Return (x, y) of the center of cell containing provided text 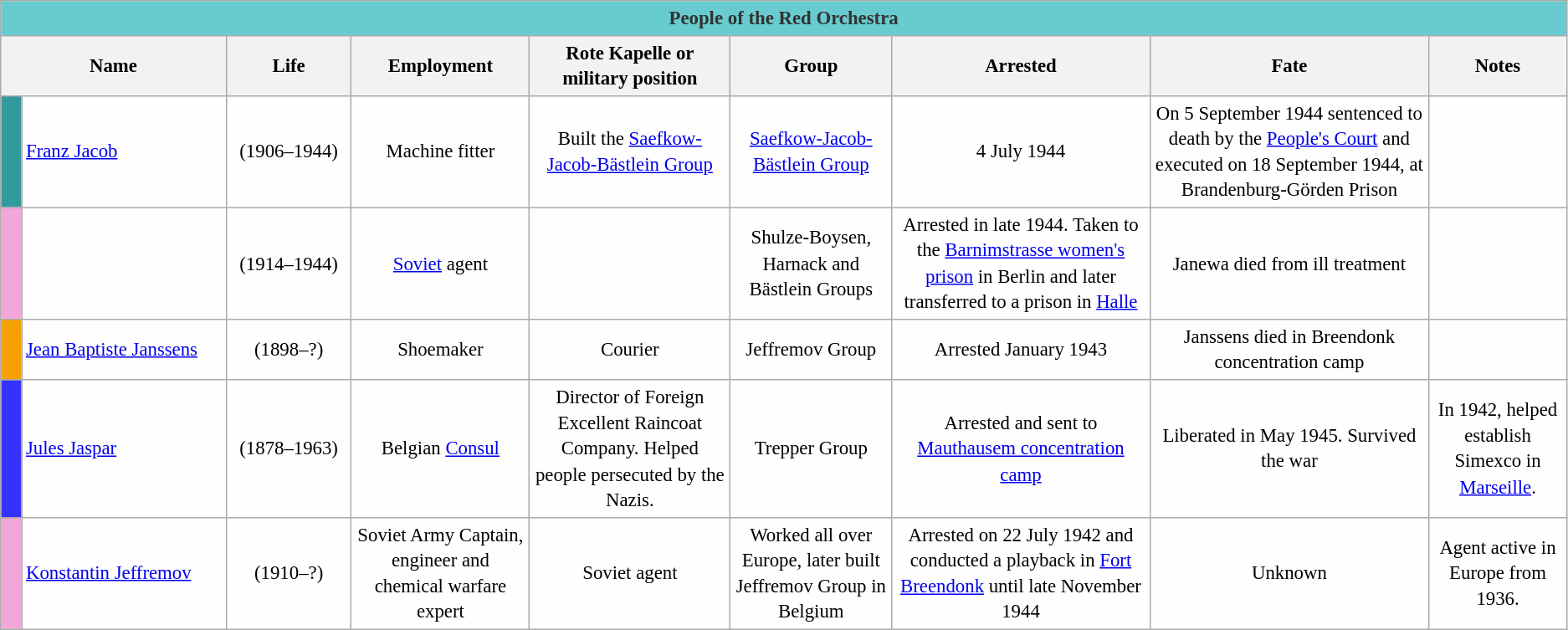
People of the Red Orchestra (784, 18)
Worked all over Europe, later built Jeffremov Group in Belgium (812, 573)
Name (114, 65)
(1878–1963) (289, 448)
Director of Foreign Excellent Raincoat Company. Helped people persecuted by the Nazis. (630, 448)
In 1942, helped establish Simexco in Marseille. (1498, 448)
Arrested January 1943 (1021, 350)
Notes (1498, 65)
On 5 September 1944 sentenced to death by the People's Court and executed on 18 September 1944, at Brandenburg-Görden Prison (1289, 151)
Janssens died in Breendonk concentration camp (1289, 350)
Jules Jaspar (124, 448)
Janewa died from ill treatment (1289, 264)
Unknown (1289, 573)
Konstantin Jeffremov (124, 573)
Group (812, 65)
Built the Saefkow-Jacob-Bästlein Group (630, 151)
4 July 1944 (1021, 151)
(1898–?) (289, 350)
Franz Jacob (124, 151)
Rote Kapelle or military position (630, 65)
Shoemaker (440, 350)
Machine fitter (440, 151)
Arrested on 22 July 1942 and conducted a playback in Fort Breendonk until late November 1944 (1021, 573)
Jeffremov Group (812, 350)
(1914–1944) (289, 264)
Life (289, 65)
(1910–?) (289, 573)
Arrested and sent to Mauthausem concentration camp (1021, 448)
Employment (440, 65)
Shulze-Boysen, Harnack and Bästlein Groups (812, 264)
Saefkow-Jacob-Bästlein Group (812, 151)
Soviet Army Captain, engineer and chemical warfare expert (440, 573)
Liberated in May 1945. Survived the war (1289, 448)
Courier (630, 350)
Jean Baptiste Janssens (124, 350)
Arrested in late 1944. Taken to the Barnimstrasse women's prison in Berlin and later transferred to a prison in Halle (1021, 264)
Arrested (1021, 65)
Trepper Group (812, 448)
Agent active in Europe from 1936. (1498, 573)
(1906–1944) (289, 151)
Fate (1289, 65)
Belgian Consul (440, 448)
